Detect which cell encompasses the target text, then output its (x, y) center coordinate. 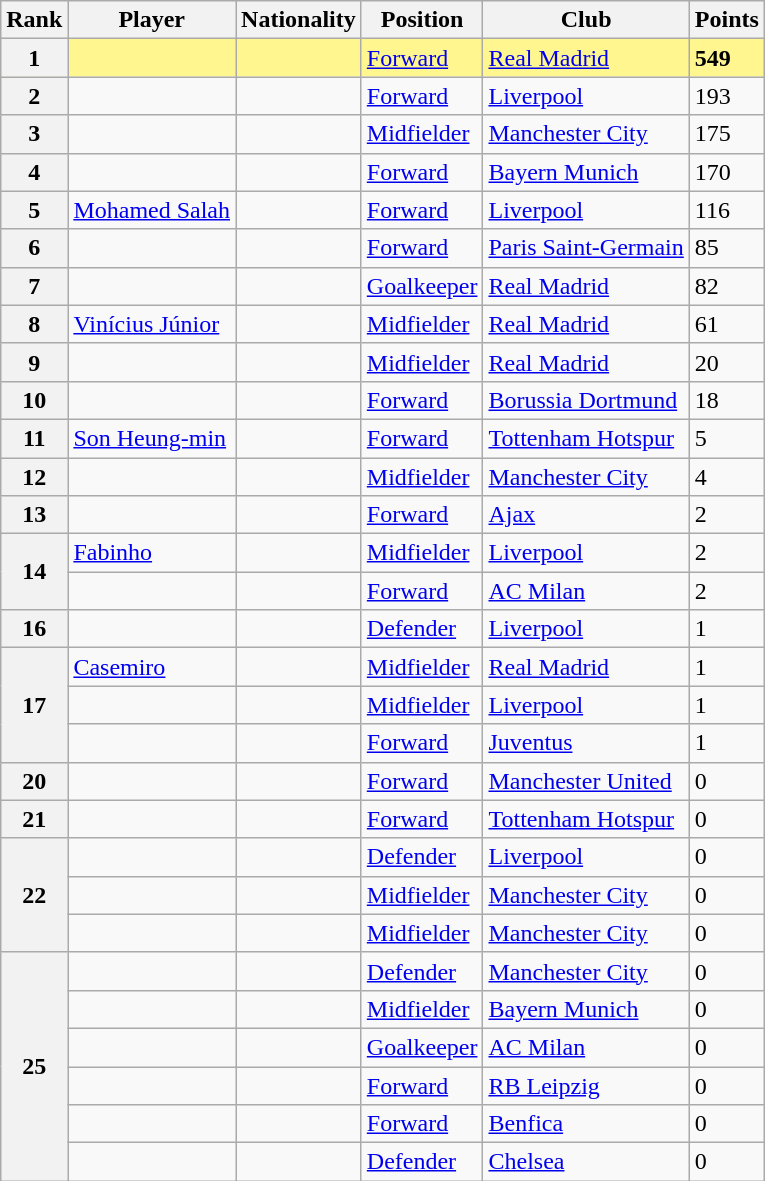
13 (34, 515)
Mohamed Salah (152, 210)
14 (34, 572)
Benfica (586, 1124)
17 (34, 705)
18 (726, 400)
21 (34, 819)
Ajax (586, 515)
Fabinho (152, 553)
61 (726, 324)
Position (422, 20)
Manchester United (586, 781)
7 (34, 286)
Vinícius Júnior (152, 324)
Casemiro (152, 667)
Rank (34, 20)
Borussia Dortmund (586, 400)
Player (152, 20)
Nationality (299, 20)
3 (34, 134)
549 (726, 58)
10 (34, 400)
Points (726, 20)
11 (34, 438)
116 (726, 210)
175 (726, 134)
9 (34, 362)
12 (34, 477)
RB Leipzig (586, 1085)
16 (34, 629)
Juventus (586, 743)
193 (726, 96)
Chelsea (586, 1162)
8 (34, 324)
Son Heung-min (152, 438)
170 (726, 172)
25 (34, 1066)
Paris Saint-Germain (586, 248)
22 (34, 895)
Club (586, 20)
6 (34, 248)
82 (726, 286)
85 (726, 248)
